Extract the [x, y] coordinate from the center of the cell holding the provided text.  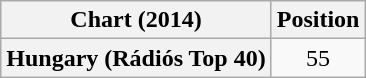
Chart (2014) [136, 20]
55 [318, 58]
Position [318, 20]
Hungary (Rádiós Top 40) [136, 58]
